Locate the cell with the specified text and output its [X, Y] center coordinate. 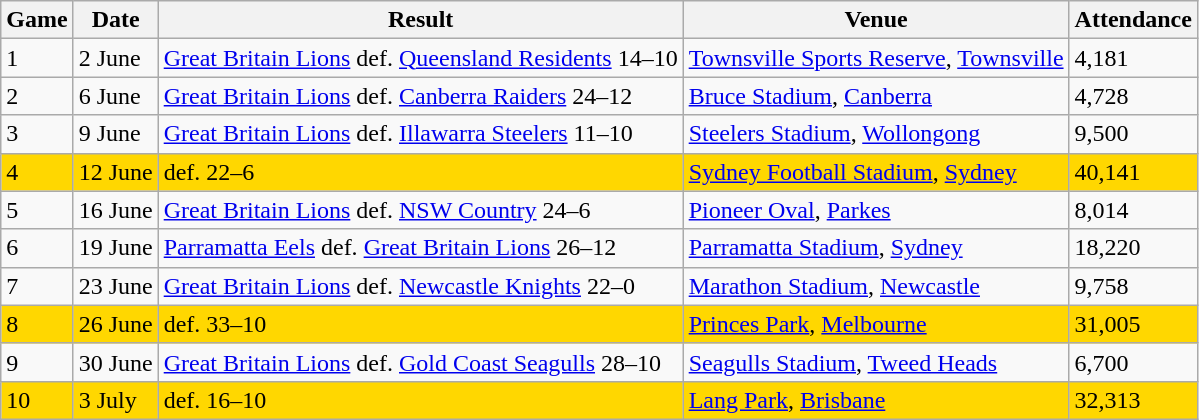
32,313 [1133, 400]
3 July [116, 400]
31,005 [1133, 324]
30 June [116, 362]
Marathon Stadium, Newcastle [876, 286]
7 [37, 286]
4,728 [1133, 96]
Parramatta Eels def. Great Britain Lions 26–12 [420, 248]
Lang Park, Brisbane [876, 400]
18,220 [1133, 248]
19 June [116, 248]
9 June [116, 134]
8,014 [1133, 210]
2 [37, 96]
23 June [116, 286]
def. 33–10 [420, 324]
Game [37, 20]
26 June [116, 324]
Great Britain Lions def. Illawarra Steelers 11–10 [420, 134]
4,181 [1133, 58]
12 June [116, 172]
Great Britain Lions def. Canberra Raiders 24–12 [420, 96]
6 June [116, 96]
40,141 [1133, 172]
1 [37, 58]
Great Britain Lions def. NSW Country 24–6 [420, 210]
16 June [116, 210]
Great Britain Lions def. Queensland Residents 14–10 [420, 58]
Seagulls Stadium, Tweed Heads [876, 362]
Great Britain Lions def. Gold Coast Seagulls 28–10 [420, 362]
3 [37, 134]
6,700 [1133, 362]
2 June [116, 58]
9,500 [1133, 134]
Attendance [1133, 20]
8 [37, 324]
4 [37, 172]
Great Britain Lions def. Newcastle Knights 22–0 [420, 286]
def. 16–10 [420, 400]
5 [37, 210]
Steelers Stadium, Wollongong [876, 134]
Pioneer Oval, Parkes [876, 210]
Date [116, 20]
9 [37, 362]
10 [37, 400]
Bruce Stadium, Canberra [876, 96]
Princes Park, Melbourne [876, 324]
Venue [876, 20]
def. 22–6 [420, 172]
Parramatta Stadium, Sydney [876, 248]
9,758 [1133, 286]
Result [420, 20]
6 [37, 248]
Sydney Football Stadium, Sydney [876, 172]
Townsville Sports Reserve, Townsville [876, 58]
